Extract the [x, y] coordinate from the center of the cell holding the provided text.  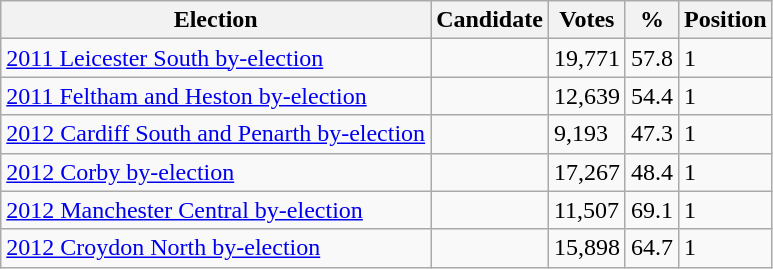
2012 Manchester Central by-election [216, 210]
2012 Croydon North by-election [216, 248]
2012 Cardiff South and Penarth by-election [216, 134]
% [652, 20]
9,193 [586, 134]
54.4 [652, 96]
57.8 [652, 58]
Votes [586, 20]
Position [725, 20]
69.1 [652, 210]
12,639 [586, 96]
Election [216, 20]
15,898 [586, 248]
2012 Corby by-election [216, 172]
64.7 [652, 248]
17,267 [586, 172]
48.4 [652, 172]
19,771 [586, 58]
2011 Feltham and Heston by-election [216, 96]
11,507 [586, 210]
2011 Leicester South by-election [216, 58]
47.3 [652, 134]
Candidate [490, 20]
